Extract the [X, Y] coordinate from the center of the cell holding the provided text.  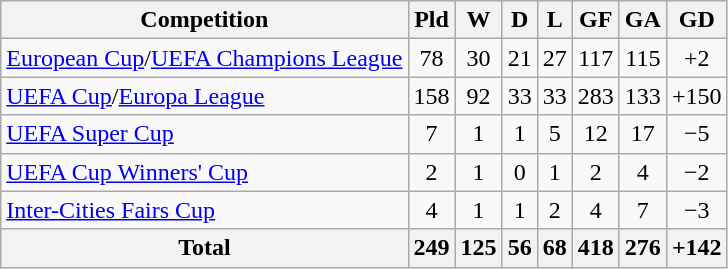
12 [596, 134]
+2 [696, 58]
283 [596, 96]
W [478, 20]
17 [642, 134]
UEFA Cup/Europa League [204, 96]
5 [554, 134]
GD [696, 20]
133 [642, 96]
+150 [696, 96]
21 [520, 58]
56 [520, 248]
0 [520, 172]
Competition [204, 20]
115 [642, 58]
249 [432, 248]
D [520, 20]
158 [432, 96]
−2 [696, 172]
L [554, 20]
125 [478, 248]
Total [204, 248]
276 [642, 248]
117 [596, 58]
UEFA Super Cup [204, 134]
Inter-Cities Fairs Cup [204, 210]
+142 [696, 248]
GF [596, 20]
78 [432, 58]
68 [554, 248]
27 [554, 58]
GA [642, 20]
−3 [696, 210]
418 [596, 248]
−5 [696, 134]
30 [478, 58]
UEFA Cup Winners' Cup [204, 172]
92 [478, 96]
Pld [432, 20]
European Cup/UEFA Champions League [204, 58]
